Scan for the cell matching the given text and deliver its (x, y) coordinate at center. 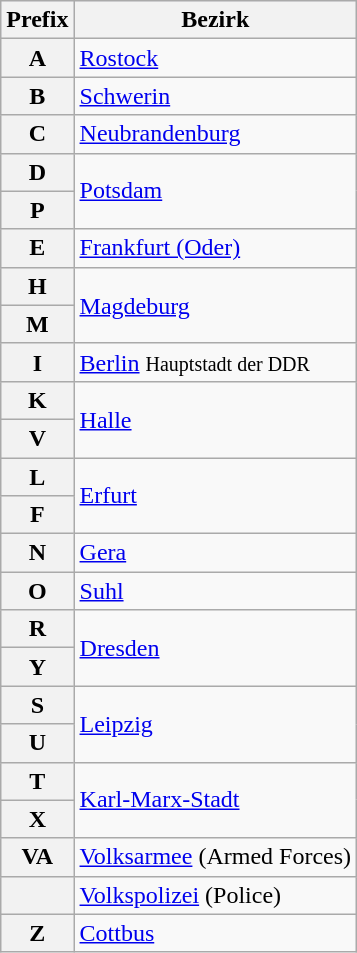
K (38, 400)
L (38, 477)
Dresden (216, 648)
V (38, 438)
N (38, 553)
Berlin Hauptstadt der DDR (216, 362)
Halle (216, 419)
Bezirk (216, 20)
Volkspolizei (Police) (216, 895)
I (38, 362)
H (38, 286)
Rostock (216, 58)
U (38, 743)
Neubrandenburg (216, 134)
Prefix (38, 20)
Schwerin (216, 96)
X (38, 819)
Leipzig (216, 724)
Erfurt (216, 496)
Cottbus (216, 933)
E (38, 248)
C (38, 134)
D (38, 172)
Y (38, 667)
B (38, 96)
Z (38, 933)
Magdeburg (216, 305)
Karl-Marx-Stadt (216, 800)
Volksarmee (Armed Forces) (216, 857)
Potsdam (216, 191)
P (38, 210)
Gera (216, 553)
T (38, 781)
S (38, 705)
A (38, 58)
O (38, 591)
M (38, 324)
Suhl (216, 591)
Frankfurt (Oder) (216, 248)
F (38, 515)
R (38, 629)
VA (38, 857)
